Identify which cell holds the provided text, then report its (X, Y) central coordinate. 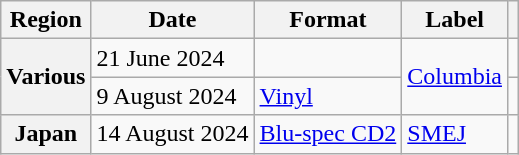
Region (46, 20)
Various (46, 77)
14 August 2024 (172, 134)
Japan (46, 134)
21 June 2024 (172, 58)
SMEJ (455, 134)
Columbia (455, 77)
9 August 2024 (172, 96)
Blu-spec CD2 (328, 134)
Format (328, 20)
Label (455, 20)
Vinyl (328, 96)
Date (172, 20)
